Determine the (x, y) coordinate at the center of the cell enclosing the given text.  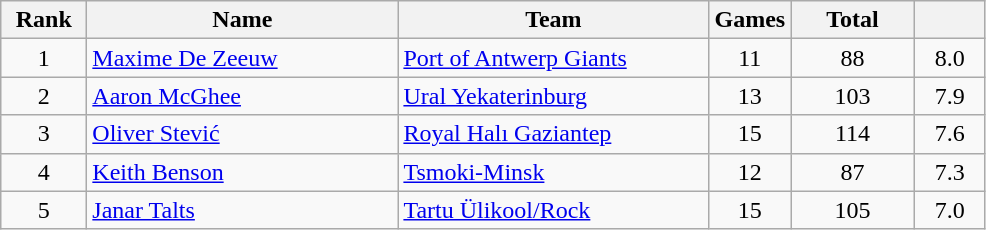
5 (44, 210)
Tartu Ülikool/Rock (554, 210)
7.6 (950, 134)
1 (44, 58)
8.0 (950, 58)
Total (853, 20)
114 (853, 134)
88 (853, 58)
7.3 (950, 172)
Maxime De Zeeuw (242, 58)
13 (750, 96)
11 (750, 58)
4 (44, 172)
Keith Benson (242, 172)
Team (554, 20)
103 (853, 96)
Aaron McGhee (242, 96)
7.0 (950, 210)
3 (44, 134)
Royal Halı Gaziantep (554, 134)
Games (750, 20)
87 (853, 172)
Ural Yekaterinburg (554, 96)
Tsmoki-Minsk (554, 172)
2 (44, 96)
Oliver Stević (242, 134)
7.9 (950, 96)
Name (242, 20)
Port of Antwerp Giants (554, 58)
Rank (44, 20)
105 (853, 210)
12 (750, 172)
Janar Talts (242, 210)
